Determine the [X, Y] coordinate at the center of the cell enclosing the given text.  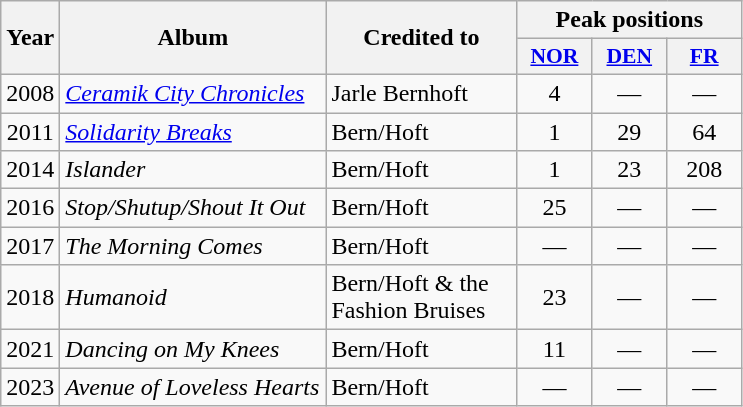
Islander [193, 170]
Album [193, 38]
Avenue of Loveless Hearts [193, 387]
Credited to [422, 38]
2021 [30, 349]
Peak positions [630, 20]
29 [630, 131]
11 [554, 349]
2008 [30, 93]
2011 [30, 131]
The Morning Comes [193, 246]
Year [30, 38]
2017 [30, 246]
Humanoid [193, 298]
FR [704, 57]
Bern/Hoft & the Fashion Bruises [422, 298]
2016 [30, 208]
2014 [30, 170]
208 [704, 170]
4 [554, 93]
64 [704, 131]
25 [554, 208]
Dancing on My Knees [193, 349]
2023 [30, 387]
Solidarity Breaks [193, 131]
Ceramik City Chronicles [193, 93]
Jarle Bernhoft [422, 93]
Stop/Shutup/Shout It Out [193, 208]
2018 [30, 298]
NOR [554, 57]
DEN [630, 57]
